Return the [X, Y] coordinate for the center point of the cell that contains the specified text.  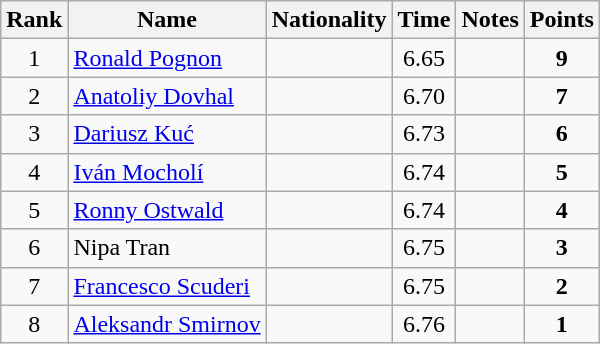
Anatoliy Dovhal [167, 96]
Aleksandr Smirnov [167, 324]
Francesco Scuderi [167, 286]
Time [424, 20]
Ronny Ostwald [167, 210]
6.70 [424, 96]
Nationality [329, 20]
Notes [490, 20]
Rank [34, 20]
6.73 [424, 134]
Iván Mocholí [167, 172]
8 [34, 324]
6.65 [424, 58]
Name [167, 20]
Dariusz Kuć [167, 134]
Nipa Tran [167, 248]
6.76 [424, 324]
Points [562, 20]
Ronald Pognon [167, 58]
9 [562, 58]
